Identify which cell holds the provided text, then report its (x, y) central coordinate. 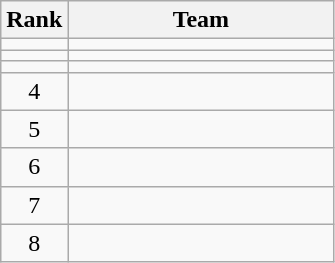
4 (34, 91)
Team (201, 20)
8 (34, 243)
6 (34, 167)
Rank (34, 20)
7 (34, 205)
5 (34, 129)
